Identify which cell holds the provided text, then report its [x, y] central coordinate. 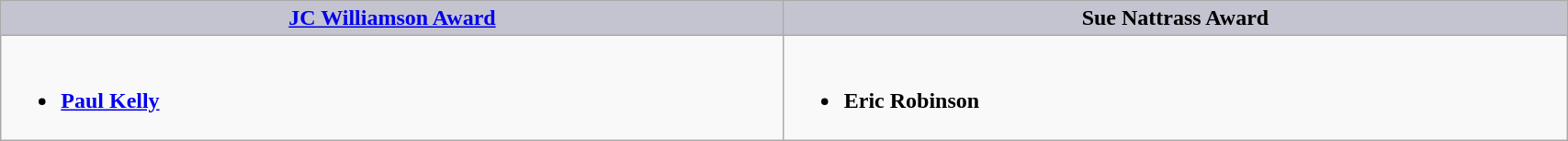
JC Williamson Award [392, 18]
Paul Kelly [392, 88]
Eric Robinson [1175, 88]
Sue Nattrass Award [1175, 18]
